Provide the (x, y) coordinate of the cell's center where the given text is located.  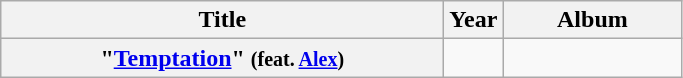
Year (474, 20)
Album (592, 20)
Title (222, 20)
"Temptation" (feat. Alex) (222, 58)
